Locate the cell with the specified text and output its (x, y) center coordinate. 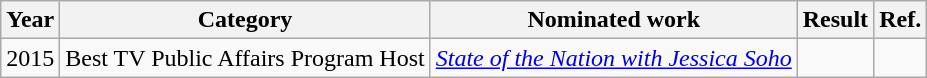
Result (835, 20)
State of the Nation with Jessica Soho (614, 58)
Nominated work (614, 20)
Ref. (900, 20)
Category (245, 20)
2015 (30, 58)
Best TV Public Affairs Program Host (245, 58)
Year (30, 20)
